Pinpoint the cell where the given text exists, returning its (X, Y) midpoint coordinate. 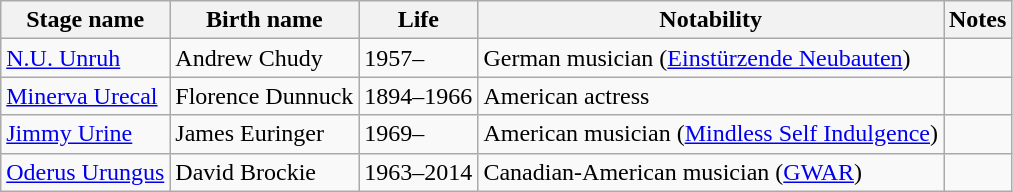
German musician (Einstürzende Neubauten) (711, 58)
N.U. Unruh (86, 58)
James Euringer (264, 134)
Minerva Urecal (86, 96)
Oderus Urungus (86, 172)
1957– (418, 58)
Birth name (264, 20)
Notes (978, 20)
1963–2014 (418, 172)
Notability (711, 20)
American musician (Mindless Self Indulgence) (711, 134)
Jimmy Urine (86, 134)
American actress (711, 96)
Florence Dunnuck (264, 96)
Andrew Chudy (264, 58)
David Brockie (264, 172)
Canadian-American musician (GWAR) (711, 172)
Life (418, 20)
Stage name (86, 20)
1894–1966 (418, 96)
1969– (418, 134)
